Determine the [x, y] coordinate at the center of the cell enclosing the given text.  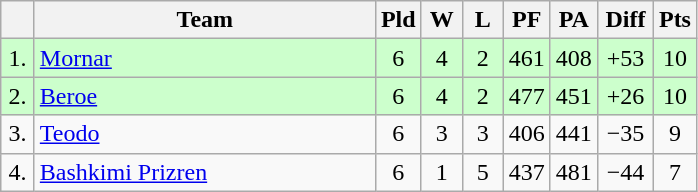
408 [574, 58]
2. [18, 96]
−35 [625, 134]
437 [526, 172]
Diff [625, 20]
5 [482, 172]
451 [574, 96]
7 [674, 172]
L [482, 20]
4. [18, 172]
+26 [625, 96]
1 [442, 172]
PF [526, 20]
Mornar [204, 58]
+53 [625, 58]
Team [204, 20]
Pld [398, 20]
1. [18, 58]
3. [18, 134]
Teodo [204, 134]
9 [674, 134]
461 [526, 58]
Beroe [204, 96]
−44 [625, 172]
481 [574, 172]
Bashkimi Prizren [204, 172]
406 [526, 134]
PA [574, 20]
Pts [674, 20]
W [442, 20]
441 [574, 134]
477 [526, 96]
